Return [x, y] of the center of cell containing provided text 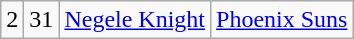
2 [12, 20]
Phoenix Suns [282, 20]
Negele Knight [135, 20]
31 [42, 20]
